Locate the cell with the specified text and output its (x, y) center coordinate. 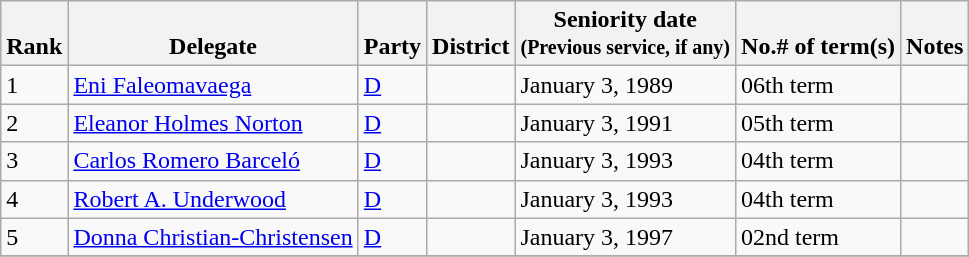
Donna Christian-Christensen (213, 237)
Robert A. Underwood (213, 199)
January 3, 1997 (626, 237)
January 3, 1991 (626, 123)
Delegate (213, 34)
2 (34, 123)
Party (392, 34)
Eleanor Holmes Norton (213, 123)
District (471, 34)
Rank (34, 34)
No.# of term(s) (818, 34)
4 (34, 199)
06th term (818, 85)
Eni Faleomavaega (213, 85)
3 (34, 161)
Seniority date(Previous service, if any) (626, 34)
Notes (935, 34)
Carlos Romero Barceló (213, 161)
5 (34, 237)
05th term (818, 123)
January 3, 1989 (626, 85)
02nd term (818, 237)
1 (34, 85)
